From the cell containing the given text, extract its center point as [X, Y] coordinate. 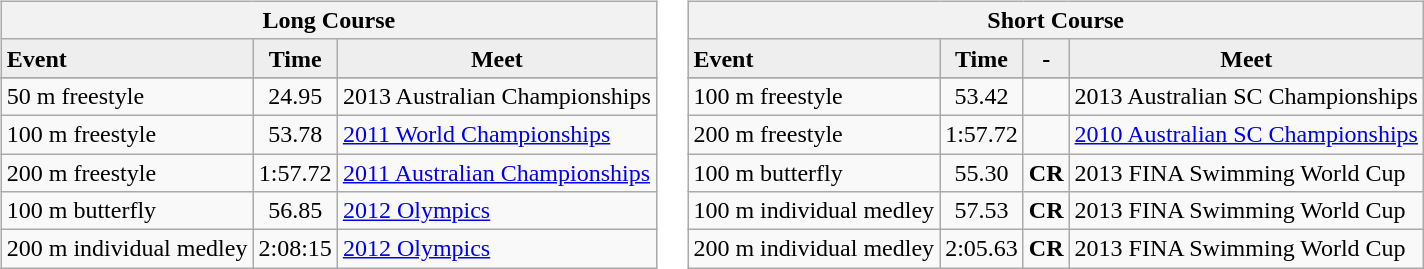
24.95 [295, 96]
Long Course [328, 20]
57.53 [982, 211]
55.30 [982, 173]
Short Course [1056, 20]
50 m freestyle [127, 96]
56.85 [295, 211]
2:05.63 [982, 249]
2013 Australian Championships [496, 96]
2011 World Championships [496, 134]
53.42 [982, 96]
2013 Australian SC Championships [1246, 96]
- [1046, 58]
2011 Australian Championships [496, 173]
2010 Australian SC Championships [1246, 134]
100 m individual medley [814, 211]
53.78 [295, 134]
2:08:15 [295, 249]
